Detect which cell encompasses the target text, then output its (X, Y) center coordinate. 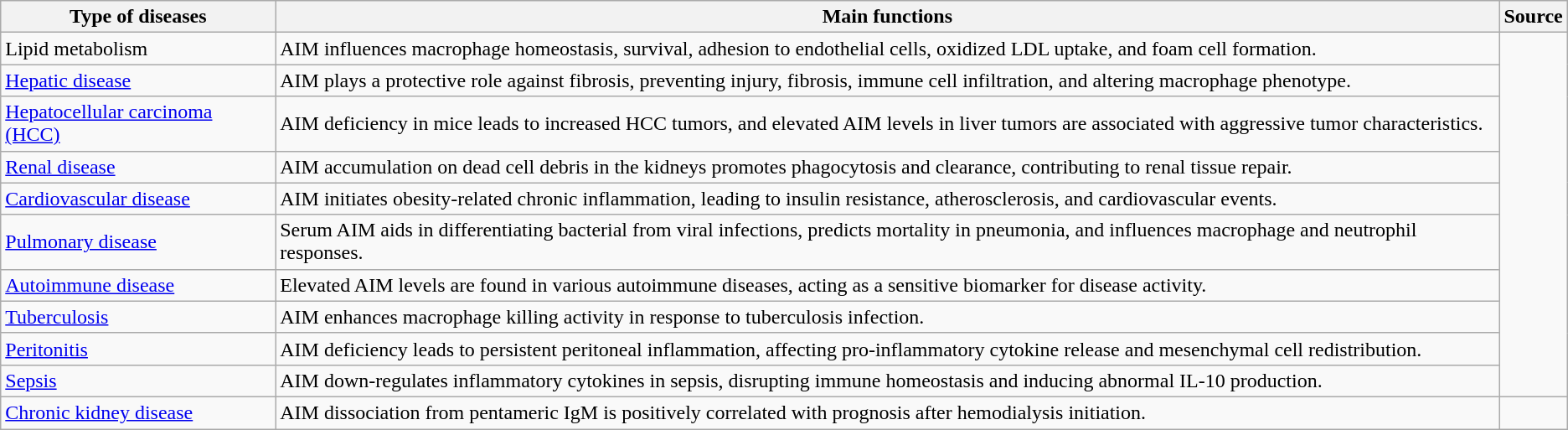
Sepsis (138, 381)
Pulmonary disease (138, 241)
Autoimmune disease (138, 285)
Elevated AIM levels are found in various autoimmune diseases, acting as a sensitive biomarker for disease activity. (888, 285)
Peritonitis (138, 349)
AIM enhances macrophage killing activity in response to tuberculosis infection. (888, 317)
Hepatocellular carcinoma (HCC) (138, 124)
AIM initiates obesity-related chronic inflammation, leading to insulin resistance, atherosclerosis, and cardiovascular events. (888, 199)
Source (1533, 17)
AIM accumulation on dead cell debris in the kidneys promotes phagocytosis and clearance, contributing to renal tissue repair. (888, 167)
Renal disease (138, 167)
Tuberculosis (138, 317)
AIM influences macrophage homeostasis, survival, adhesion to endothelial cells, oxidized LDL uptake, and foam cell formation. (888, 49)
Lipid metabolism (138, 49)
Chronic kidney disease (138, 412)
AIM plays a protective role against fibrosis, preventing injury, fibrosis, immune cell infiltration, and altering macrophage phenotype. (888, 80)
AIM deficiency in mice leads to increased HCC tumors, and elevated AIM levels in liver tumors are associated with aggressive tumor characteristics. (888, 124)
AIM dissociation from pentameric IgM is positively correlated with prognosis after hemodialysis initiation. (888, 412)
AIM deficiency leads to persistent peritoneal inflammation, affecting pro-inflammatory cytokine release and mesenchymal cell redistribution. (888, 349)
Cardiovascular disease (138, 199)
Hepatic disease (138, 80)
AIM down-regulates inflammatory cytokines in sepsis, disrupting immune homeostasis and inducing abnormal IL-10 production. (888, 381)
Type of diseases (138, 17)
Main functions (888, 17)
